Find where the given text appears and provide that cell's center as [x, y] coordinate. 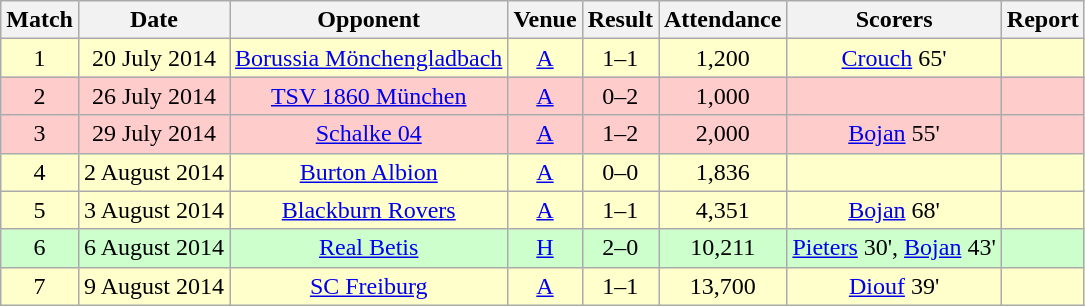
26 July 2014 [154, 96]
1–2 [620, 134]
1,000 [722, 96]
Crouch 65' [894, 58]
Date [154, 20]
Burton Albion [369, 172]
2–0 [620, 248]
Blackburn Rovers [369, 210]
1,200 [722, 58]
9 August 2014 [154, 286]
Real Betis [369, 248]
20 July 2014 [154, 58]
Match [40, 20]
2 August 2014 [154, 172]
Report [1042, 20]
1 [40, 58]
Attendance [722, 20]
Opponent [369, 20]
6 August 2014 [154, 248]
Borussia Mönchengladbach [369, 58]
Scorers [894, 20]
29 July 2014 [154, 134]
0–2 [620, 96]
Schalke 04 [369, 134]
2,000 [722, 134]
3 [40, 134]
3 August 2014 [154, 210]
10,211 [722, 248]
SC Freiburg [369, 286]
7 [40, 286]
13,700 [722, 286]
Result [620, 20]
Pieters 30', Bojan 43' [894, 248]
Diouf 39' [894, 286]
H [545, 248]
2 [40, 96]
5 [40, 210]
Venue [545, 20]
0–0 [620, 172]
1,836 [722, 172]
Bojan 68' [894, 210]
6 [40, 248]
Bojan 55' [894, 134]
4,351 [722, 210]
4 [40, 172]
TSV 1860 München [369, 96]
